Capture the cell that displays the provided text and extract its (x, y) central coordinate. 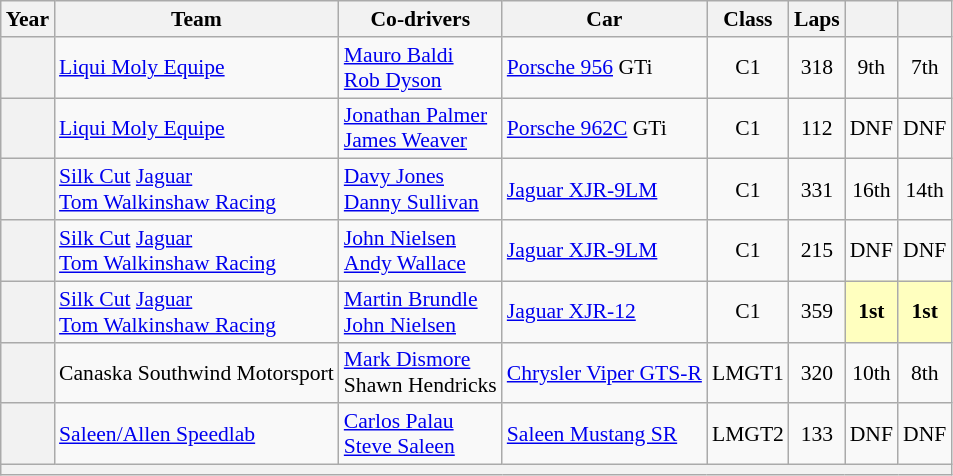
318 (817, 68)
Porsche 962C GTi (604, 128)
Martin Brundle John Nielsen (420, 312)
215 (817, 250)
133 (817, 434)
Carlos Palau Steve Saleen (420, 434)
10th (872, 372)
Porsche 956 GTi (604, 68)
Car (604, 19)
Davy Jones Danny Sullivan (420, 190)
Saleen Mustang SR (604, 434)
LMGT2 (748, 434)
Jaguar XJR-12 (604, 312)
7th (924, 68)
Saleen/Allen Speedlab (196, 434)
Class (748, 19)
John Nielsen Andy Wallace (420, 250)
8th (924, 372)
Co-drivers (420, 19)
LMGT1 (748, 372)
112 (817, 128)
Mauro Baldi Rob Dyson (420, 68)
Laps (817, 19)
Mark Dismore Shawn Hendricks (420, 372)
359 (817, 312)
16th (872, 190)
Canaska Southwind Motorsport (196, 372)
331 (817, 190)
9th (872, 68)
Chrysler Viper GTS-R (604, 372)
320 (817, 372)
Year (28, 19)
Jonathan Palmer James Weaver (420, 128)
Team (196, 19)
14th (924, 190)
